Return the (X, Y) coordinate for the center point of the cell that contains the specified text.  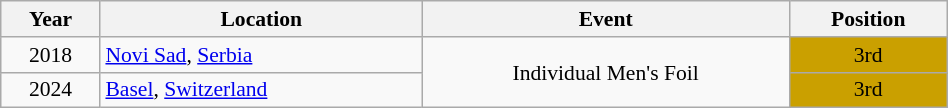
Basel, Switzerland (261, 90)
2024 (51, 90)
Location (261, 19)
Individual Men's Foil (606, 72)
2018 (51, 55)
Position (868, 19)
Year (51, 19)
Novi Sad, Serbia (261, 55)
Event (606, 19)
